Scan for the cell matching the given text and deliver its [x, y] coordinate at center. 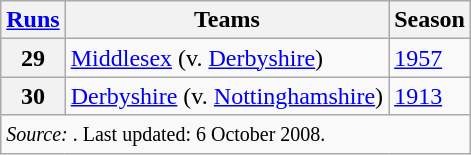
Derbyshire (v. Nottinghamshire) [226, 96]
Teams [226, 20]
Season [430, 20]
1913 [430, 96]
Source: . Last updated: 6 October 2008. [236, 134]
29 [33, 58]
Middlesex (v. Derbyshire) [226, 58]
Runs [33, 20]
1957 [430, 58]
30 [33, 96]
